Return the (X, Y) coordinate for the center point of the cell that contains the specified text.  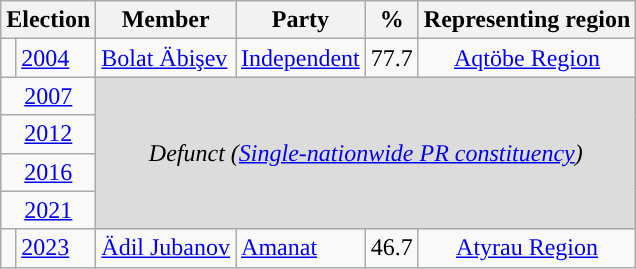
Ädil Jubanov (166, 248)
Atyrau Region (527, 248)
Amanat (301, 248)
% (392, 20)
Independent (301, 58)
Party (301, 20)
Election (48, 20)
Aqtöbe Region (527, 58)
Member (166, 20)
46.7 (392, 248)
Defunct (Single-nationwide PR constituency) (366, 153)
2021 (48, 210)
2007 (48, 96)
77.7 (392, 58)
2012 (48, 134)
Bolat Äbişev (166, 58)
Representing region (527, 20)
2004 (56, 58)
2016 (48, 172)
2023 (56, 248)
